Output the [X, Y] coordinate of the center of the cell containing the given text.  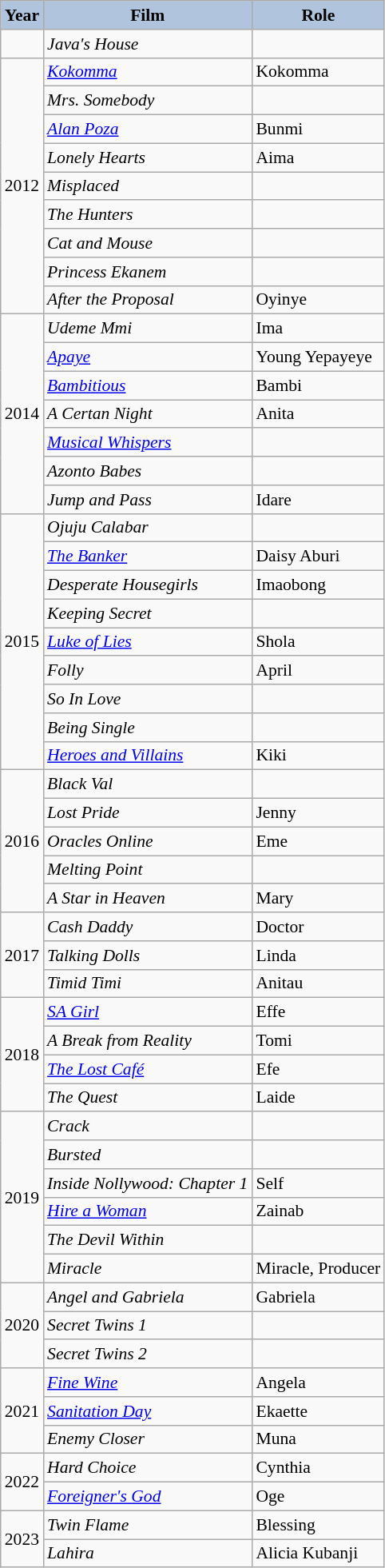
Hard Choice [147, 1468]
Fine Wine [147, 1382]
Apaye [147, 357]
Kiki [318, 756]
Angela [318, 1382]
Cash Daddy [147, 927]
Imaobong [318, 585]
Year [22, 15]
Role [318, 15]
Sanitation Day [147, 1411]
So In Love [147, 699]
The Banker [147, 557]
Oge [318, 1497]
Alan Poza [147, 130]
Musical Whispers [147, 443]
Misplaced [147, 186]
Princess Ekanem [147, 272]
Doctor [318, 927]
Effe [318, 1012]
Foreigner's God [147, 1497]
2015 [22, 641]
Eme [318, 841]
Film [147, 15]
2020 [22, 1326]
The Lost Café [147, 1069]
April [318, 671]
Timid Timi [147, 983]
The Devil Within [147, 1240]
Mrs. Somebody [147, 101]
Anitau [318, 983]
2022 [22, 1482]
Azonto Babes [147, 471]
2019 [22, 1198]
Keeping Secret [147, 613]
Shola [318, 642]
Jump and Pass [147, 500]
Gabriela [318, 1297]
2018 [22, 1055]
Lahira [147, 1554]
Alicia Kubanji [318, 1554]
Inside Nollywood: Chapter 1 [147, 1183]
2014 [22, 414]
2012 [22, 186]
A Star in Heaven [147, 899]
Anita [318, 414]
Folly [147, 671]
Cynthia [318, 1468]
Oyinye [318, 300]
Blessing [318, 1525]
Cat and Mouse [147, 243]
Ojuju Calabar [147, 528]
Enemy Closer [147, 1439]
2017 [22, 955]
Bunmi [318, 130]
Java's House [147, 44]
Black Val [147, 784]
Talking Dolls [147, 956]
Lonely Hearts [147, 158]
Efe [318, 1069]
Twin Flame [147, 1525]
Crack [147, 1127]
Desperate Housegirls [147, 585]
Miracle, Producer [318, 1269]
Angel and Gabriela [147, 1297]
Young Yepayeye [318, 357]
2023 [22, 1538]
Jenny [318, 813]
Daisy Aburi [318, 557]
Linda [318, 956]
Zainab [318, 1211]
Self [318, 1183]
Laide [318, 1098]
The Quest [147, 1098]
Udeme Mmi [147, 329]
Bambi [318, 385]
Secret Twins 1 [147, 1326]
SA Girl [147, 1012]
Idare [318, 500]
Luke of Lies [147, 642]
A Break from Reality [147, 1041]
Melting Point [147, 870]
Ekaette [318, 1411]
Hire a Woman [147, 1211]
2021 [22, 1410]
Tomi [318, 1041]
Miracle [147, 1269]
Mary [318, 899]
Heroes and Villains [147, 756]
Being Single [147, 728]
Oracles Online [147, 841]
Muna [318, 1439]
Bursted [147, 1155]
The Hunters [147, 215]
Aima [318, 158]
Secret Twins 2 [147, 1355]
Lost Pride [147, 813]
A Certan Night [147, 414]
Bambitious [147, 385]
Ima [318, 329]
2016 [22, 841]
After the Proposal [147, 300]
